Determine the (X, Y) coordinate at the center of the cell enclosing the given text.  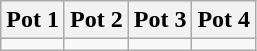
Pot 4 (224, 20)
Pot 1 (33, 20)
Pot 2 (96, 20)
Pot 3 (160, 20)
